Determine the (X, Y) coordinate at the center of the cell enclosing the given text.  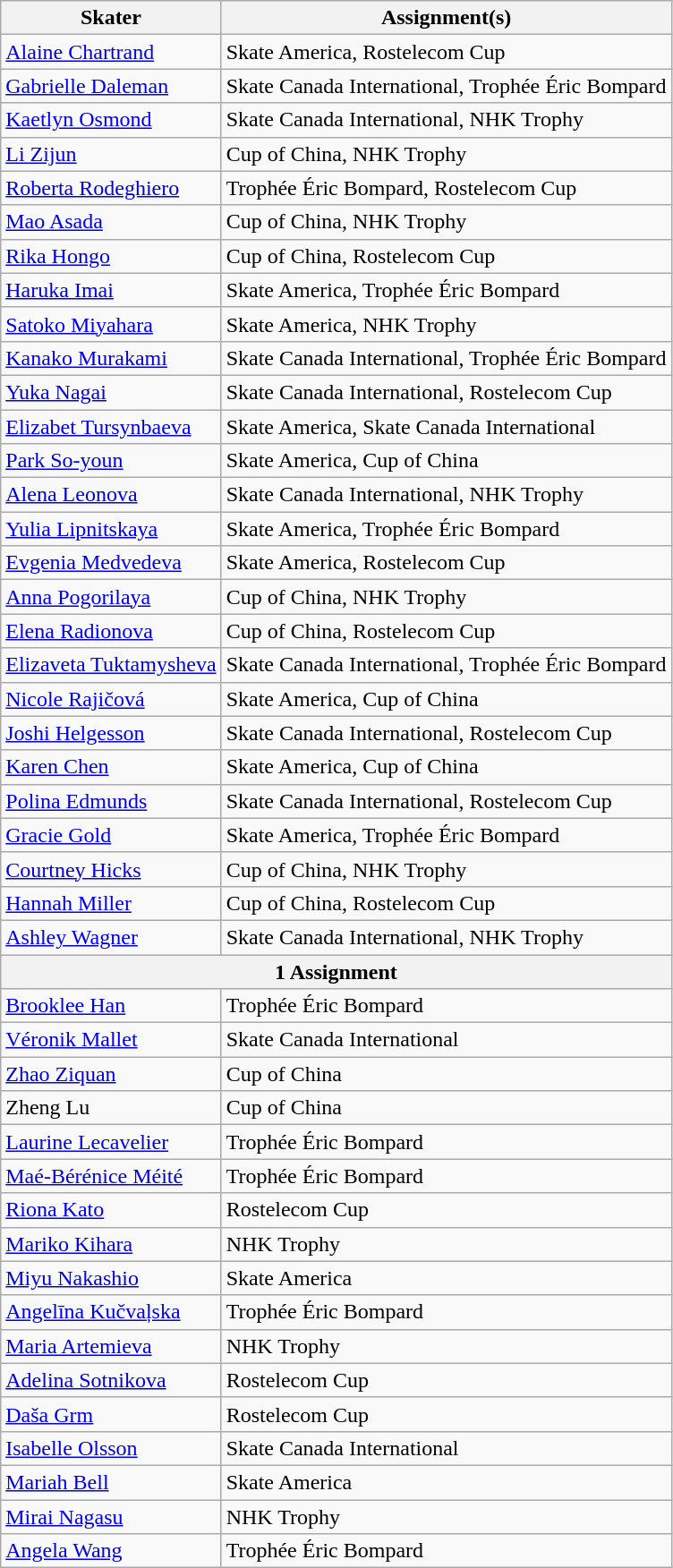
Polina Edmunds (111, 801)
1 Assignment (336, 971)
Kanako Murakami (111, 358)
Gabrielle Daleman (111, 86)
Mariah Bell (111, 1482)
Evgenia Medvedeva (111, 563)
Alaine Chartrand (111, 52)
Gracie Gold (111, 835)
Park So-youn (111, 461)
Courtney Hicks (111, 869)
Elena Radionova (111, 631)
Ashley Wagner (111, 937)
Adelina Sotnikova (111, 1380)
Isabelle Olsson (111, 1448)
Skate America, NHK Trophy (446, 324)
Assignment(s) (446, 18)
Joshi Helgesson (111, 733)
Miyu Nakashio (111, 1278)
Skate America, Skate Canada International (446, 427)
Kaetlyn Osmond (111, 120)
Riona Kato (111, 1210)
Maé-Bérénice Méité (111, 1176)
Véronik Mallet (111, 1040)
Zheng Lu (111, 1108)
Karen Chen (111, 767)
Li Zijun (111, 154)
Alena Leonova (111, 495)
Nicole Rajičová (111, 699)
Roberta Rodeghiero (111, 188)
Yuka Nagai (111, 392)
Skater (111, 18)
Mirai Nagasu (111, 1517)
Zhao Ziquan (111, 1074)
Anna Pogorilaya (111, 597)
Daša Grm (111, 1414)
Hannah Miller (111, 903)
Haruka Imai (111, 290)
Mao Asada (111, 222)
Rika Hongo (111, 256)
Brooklee Han (111, 1006)
Angelīna Kučvaļska (111, 1312)
Trophée Éric Bompard, Rostelecom Cup (446, 188)
Elizaveta Tuktamysheva (111, 665)
Mariko Kihara (111, 1244)
Elizabet Tursynbaeva (111, 427)
Yulia Lipnitskaya (111, 529)
Laurine Lecavelier (111, 1142)
Maria Artemieva (111, 1346)
Angela Wang (111, 1551)
Satoko Miyahara (111, 324)
